Return the (x, y) coordinate for the center point of the cell that contains the specified text.  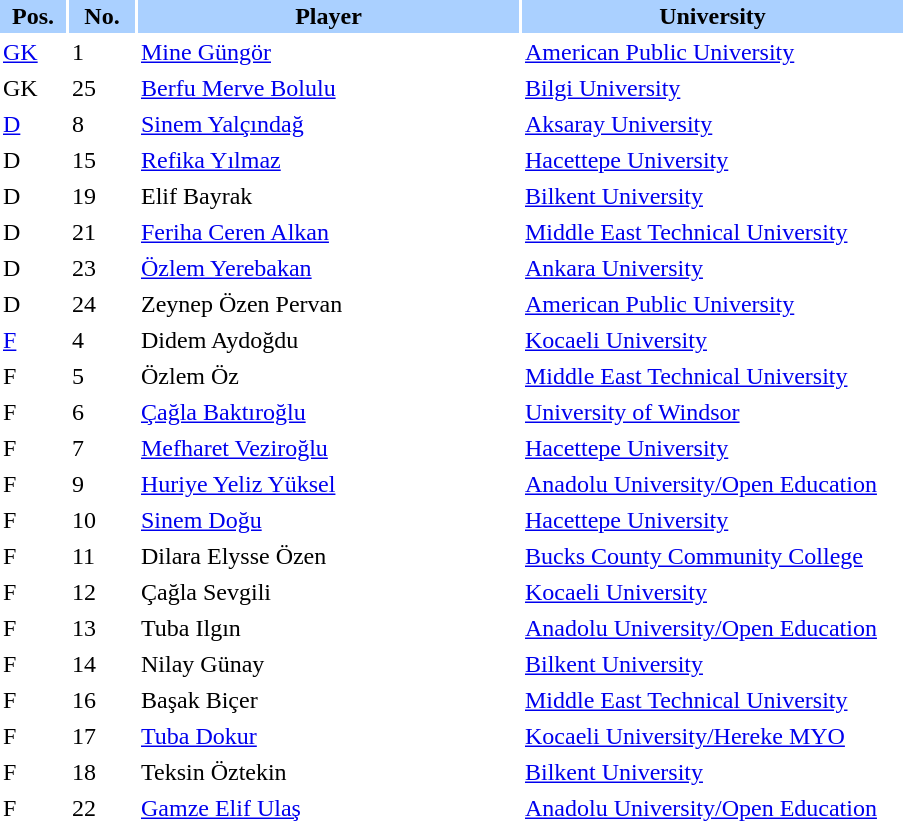
16 (102, 700)
Nilay Günay (328, 664)
Tuba Ilgın (328, 628)
9 (102, 484)
Elif Bayrak (328, 196)
15 (102, 160)
Ankara University (712, 268)
Teksin Öztekin (328, 772)
5 (102, 376)
24 (102, 304)
Refika Yılmaz (328, 160)
Berfu Merve Bolulu (328, 88)
Player (328, 16)
Kocaeli University/Hereke MYO (712, 736)
6 (102, 412)
23 (102, 268)
21 (102, 232)
University of Windsor (712, 412)
Pos. (33, 16)
Sinem Yalçındağ (328, 124)
Tuba Dokur (328, 736)
25 (102, 88)
1 (102, 52)
Zeynep Özen Pervan (328, 304)
18 (102, 772)
13 (102, 628)
14 (102, 664)
Özlem Yerebakan (328, 268)
7 (102, 448)
17 (102, 736)
Mine Güngör (328, 52)
Bucks County Community College (712, 556)
8 (102, 124)
10 (102, 520)
Huriye Yeliz Yüksel (328, 484)
4 (102, 340)
12 (102, 592)
Aksaray University (712, 124)
Özlem Öz (328, 376)
No. (102, 16)
11 (102, 556)
Feriha Ceren Alkan (328, 232)
Sinem Doğu (328, 520)
19 (102, 196)
Mefharet Veziroğlu (328, 448)
Başak Biçer (328, 700)
Çağla Sevgili (328, 592)
University (712, 16)
Çağla Baktıroğlu (328, 412)
Dilara Elysse Özen (328, 556)
Didem Aydoğdu (328, 340)
Bilgi University (712, 88)
